Scan for the cell matching the given text and deliver its (X, Y) coordinate at center. 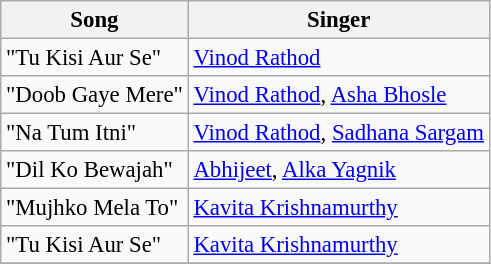
"Doob Gaye Mere" (94, 95)
"Dil Ko Bewajah" (94, 170)
Vinod Rathod (338, 58)
Singer (338, 20)
Vinod Rathod, Sadhana Sargam (338, 133)
Song (94, 20)
Vinod Rathod, Asha Bhosle (338, 95)
Abhijeet, Alka Yagnik (338, 170)
"Na Tum Itni" (94, 133)
"Mujhko Mela To" (94, 208)
